Detect which cell encompasses the target text, then output its [x, y] center coordinate. 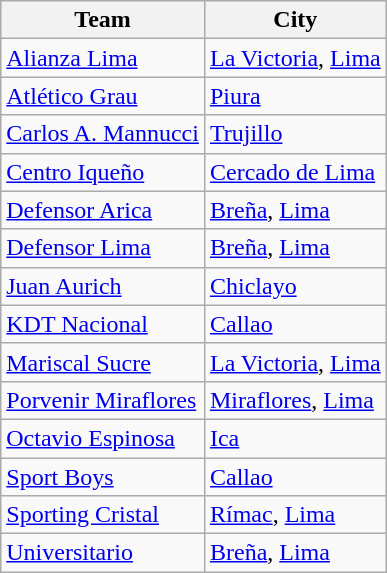
Universitario [103, 553]
Sport Boys [103, 477]
Ica [295, 438]
Trujillo [295, 134]
Cercado de Lima [295, 172]
Rímac, Lima [295, 515]
Centro Iqueño [103, 172]
Alianza Lima [103, 58]
Sporting Cristal [103, 515]
Mariscal Sucre [103, 362]
Team [103, 20]
Octavio Espinosa [103, 438]
Atlético Grau [103, 96]
Defensor Lima [103, 248]
KDT Nacional [103, 324]
City [295, 20]
Piura [295, 96]
Miraflores, Lima [295, 400]
Chiclayo [295, 286]
Juan Aurich [103, 286]
Defensor Arica [103, 210]
Porvenir Miraflores [103, 400]
Carlos A. Mannucci [103, 134]
